Provide the [X, Y] coordinate of the cell's center where the given text is located.  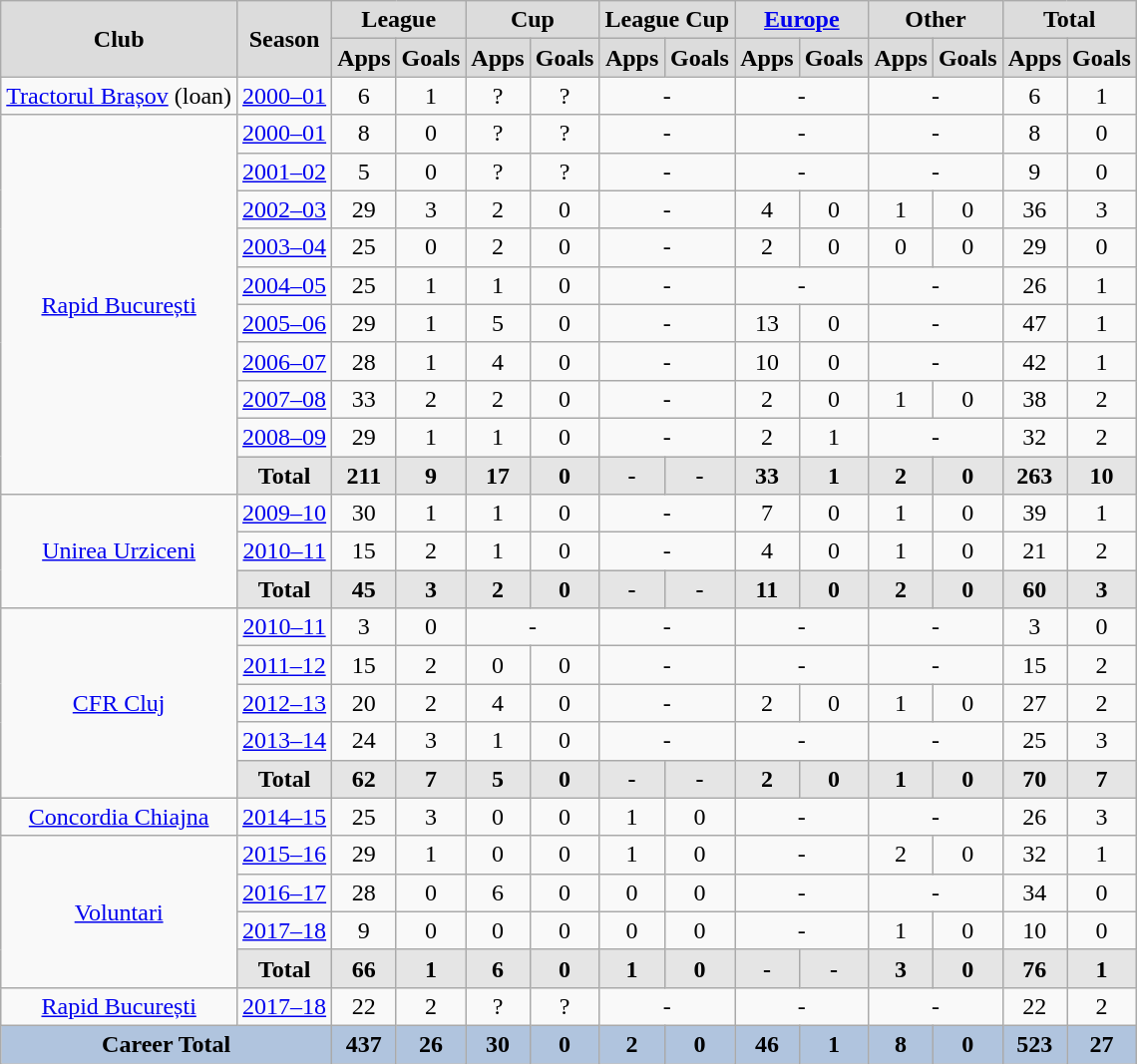
263 [1034, 476]
Season [285, 39]
2009–10 [285, 514]
2015–16 [285, 855]
211 [364, 476]
2013–14 [285, 741]
2001–02 [285, 172]
Other [936, 20]
Voluntari [120, 911]
45 [364, 589]
2011–12 [285, 665]
CFR Cluj [120, 703]
Cup [533, 20]
League Cup [667, 20]
2012–13 [285, 703]
2006–07 [285, 361]
2003–04 [285, 247]
21 [1034, 551]
13 [767, 323]
76 [1034, 968]
34 [1034, 892]
2014–15 [285, 817]
36 [1034, 209]
2007–08 [285, 399]
Concordia Chiajna [120, 817]
70 [1034, 779]
Unirea Urziceni [120, 551]
38 [1034, 399]
2004–05 [285, 285]
Club [120, 39]
2002–03 [285, 209]
437 [364, 1044]
24 [364, 741]
47 [1034, 323]
11 [767, 589]
League [399, 20]
60 [1034, 589]
2005–06 [285, 323]
Europe [802, 20]
Career Total [167, 1044]
46 [767, 1044]
20 [364, 703]
39 [1034, 514]
42 [1034, 361]
17 [498, 476]
Tractorul Brașov (loan) [120, 96]
62 [364, 779]
2008–09 [285, 437]
2016–17 [285, 892]
66 [364, 968]
523 [1034, 1044]
